Provide the (X, Y) coordinate of the cell's center where the given text is located.  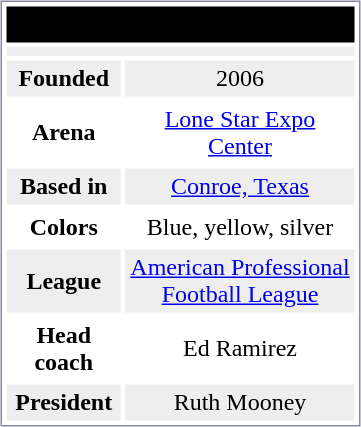
2006 (240, 78)
Blue, yellow, silver (240, 227)
American Professional Football League (240, 282)
Ruth Mooney (240, 402)
Arena (64, 132)
League (64, 282)
Lone Star Expo Center (240, 132)
President (64, 402)
Colors (64, 227)
Based in (64, 186)
Founded (64, 78)
Conroe, Texas (240, 186)
Conroe Storm (180, 24)
Head coach (64, 348)
Ed Ramirez (240, 348)
